Determine the (x, y) coordinate at the center of the cell enclosing the given text.  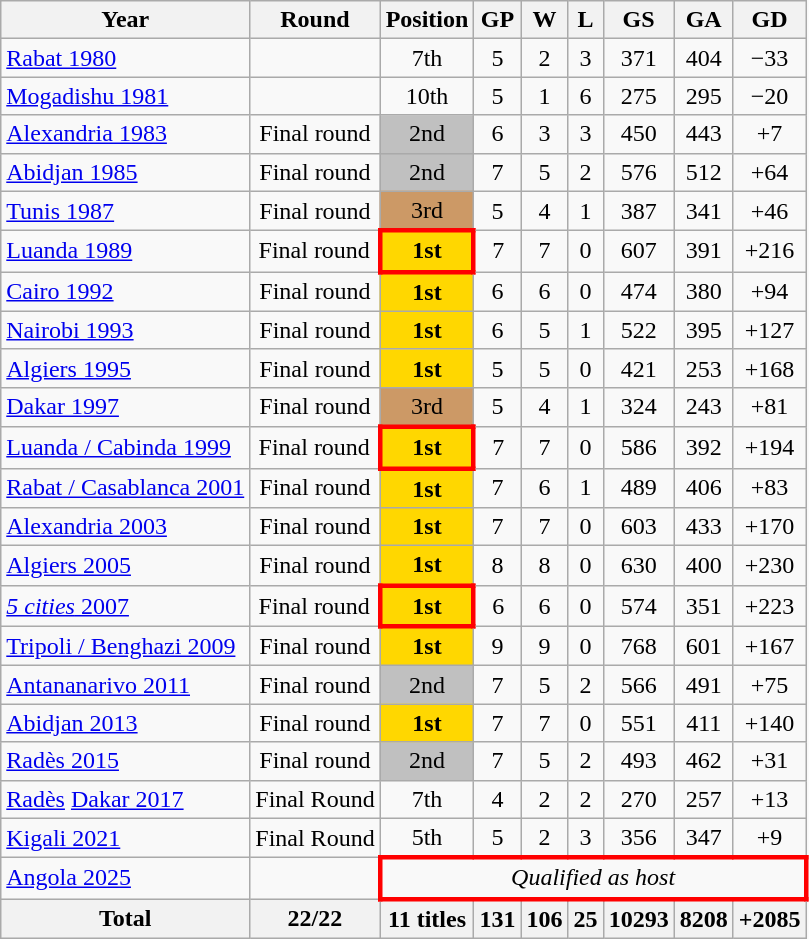
GP (498, 20)
Qualified as host (593, 878)
371 (638, 58)
+140 (770, 723)
+2085 (770, 919)
Radès Dakar 2017 (126, 799)
Angola 2025 (126, 878)
Abidjan 1985 (126, 172)
GD (770, 20)
Alexandria 2003 (126, 527)
+94 (770, 292)
+46 (770, 211)
Algiers 2005 (126, 566)
+194 (770, 448)
+83 (770, 488)
10th (427, 96)
450 (638, 134)
630 (638, 566)
+170 (770, 527)
566 (638, 685)
5th (427, 838)
574 (638, 606)
−20 (770, 96)
+216 (770, 252)
Nairobi 1993 (126, 330)
5 cities 2007 (126, 606)
253 (704, 368)
22/22 (315, 919)
522 (638, 330)
Tripoli / Benghazi 2009 (126, 646)
Year (126, 20)
+75 (770, 685)
W (544, 20)
GA (704, 20)
601 (704, 646)
Abidjan 2013 (126, 723)
351 (704, 606)
400 (704, 566)
551 (638, 723)
324 (638, 407)
+168 (770, 368)
Luanda / Cabinda 1999 (126, 448)
243 (704, 407)
+230 (770, 566)
8208 (704, 919)
347 (704, 838)
Dakar 1997 (126, 407)
603 (638, 527)
Rabat 1980 (126, 58)
341 (704, 211)
411 (704, 723)
+7 (770, 134)
131 (498, 919)
406 (704, 488)
+127 (770, 330)
356 (638, 838)
380 (704, 292)
392 (704, 448)
Algiers 1995 (126, 368)
257 (704, 799)
Antananarivo 2011 (126, 685)
L (586, 20)
+167 (770, 646)
Cairo 1992 (126, 292)
576 (638, 172)
295 (704, 96)
+31 (770, 761)
+223 (770, 606)
Luanda 1989 (126, 252)
Total (126, 919)
586 (638, 448)
−33 (770, 58)
462 (704, 761)
Kigali 2021 (126, 838)
Rabat / Casablanca 2001 (126, 488)
Tunis 1987 (126, 211)
387 (638, 211)
391 (704, 252)
25 (586, 919)
395 (704, 330)
Radès 2015 (126, 761)
443 (704, 134)
Round (315, 20)
Alexandria 1983 (126, 134)
275 (638, 96)
270 (638, 799)
+9 (770, 838)
491 (704, 685)
11 titles (427, 919)
+81 (770, 407)
607 (638, 252)
+64 (770, 172)
10293 (638, 919)
768 (638, 646)
404 (704, 58)
433 (704, 527)
Mogadishu 1981 (126, 96)
421 (638, 368)
512 (704, 172)
Position (427, 20)
489 (638, 488)
106 (544, 919)
+13 (770, 799)
GS (638, 20)
493 (638, 761)
474 (638, 292)
